Locate the cell with the specified text and output its [X, Y] center coordinate. 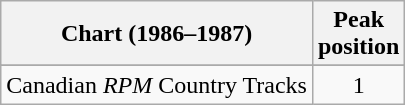
1 [358, 85]
Chart (1986–1987) [157, 34]
Peakposition [358, 34]
Canadian RPM Country Tracks [157, 85]
